Provide the (X, Y) coordinate of the cell's center where the given text is located.  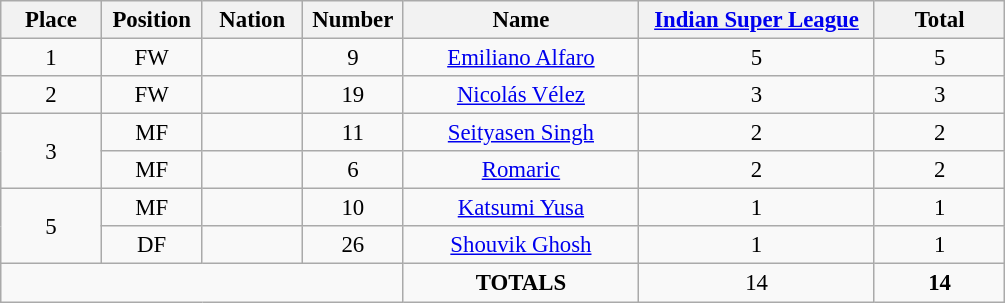
Total (940, 20)
Name (521, 20)
Nicolás Vélez (521, 95)
DF (152, 245)
Romaric (521, 170)
TOTALS (521, 283)
9 (354, 58)
Number (354, 20)
19 (354, 95)
Seityasen Singh (521, 133)
10 (354, 208)
Emiliano Alfaro (521, 58)
Indian Super League (757, 20)
6 (354, 170)
Position (152, 20)
Nation (252, 20)
11 (354, 133)
Shouvik Ghosh (521, 245)
Katsumi Yusa (521, 208)
26 (354, 245)
Place (52, 20)
